Return [X, Y] of the center of cell containing provided text 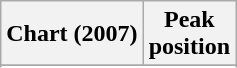
Chart (2007) [72, 34]
Peakposition [189, 34]
